Extract the (X, Y) coordinate from the center of the cell holding the provided text.  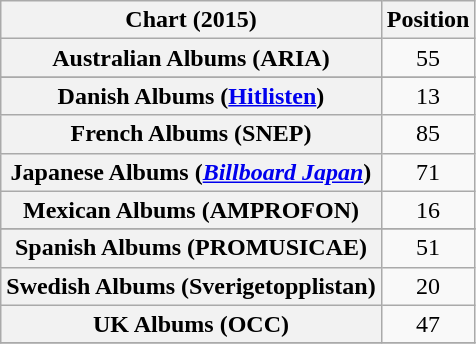
Position (428, 20)
Swedish Albums (Sverigetopplistan) (191, 286)
16 (428, 210)
71 (428, 172)
Danish Albums (Hitlisten) (191, 96)
French Albums (SNEP) (191, 134)
Japanese Albums (Billboard Japan) (191, 172)
47 (428, 324)
Australian Albums (ARIA) (191, 58)
55 (428, 58)
Chart (2015) (191, 20)
85 (428, 134)
UK Albums (OCC) (191, 324)
51 (428, 248)
Mexican Albums (AMPROFON) (191, 210)
13 (428, 96)
20 (428, 286)
Spanish Albums (PROMUSICAE) (191, 248)
